Output the (x, y) coordinate of the center of the cell containing the given text.  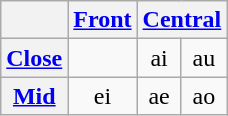
ao (204, 96)
ae (159, 96)
Close (34, 58)
ei (102, 96)
Central (182, 20)
Mid (34, 96)
au (204, 58)
ai (159, 58)
Front (102, 20)
